Search for the cell housing the specified text and yield its [x, y] center coordinate. 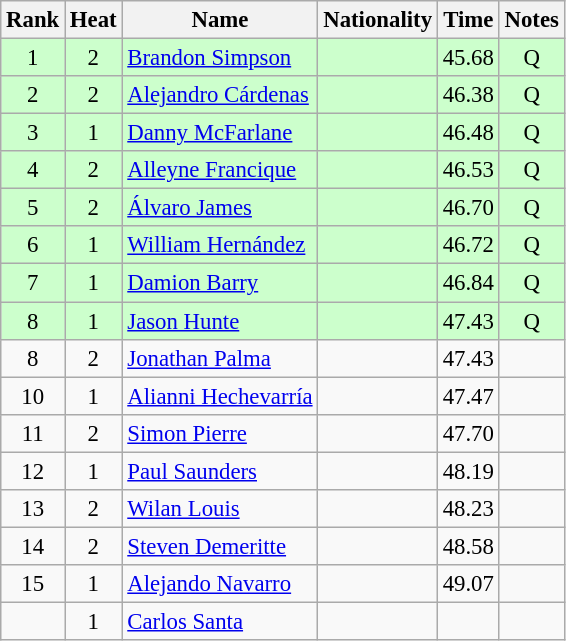
Rank [33, 20]
Notes [532, 20]
46.38 [468, 95]
12 [33, 471]
7 [33, 283]
Simon Pierre [220, 433]
4 [33, 170]
45.68 [468, 58]
46.53 [468, 170]
3 [33, 133]
48.23 [468, 509]
William Hernández [220, 245]
Damion Barry [220, 283]
Carlos Santa [220, 621]
49.07 [468, 584]
Alianni Hechevarría [220, 396]
Paul Saunders [220, 471]
Alejandro Cárdenas [220, 95]
48.19 [468, 471]
47.47 [468, 396]
11 [33, 433]
Brandon Simpson [220, 58]
14 [33, 546]
46.84 [468, 283]
10 [33, 396]
46.70 [468, 208]
48.58 [468, 546]
Danny McFarlane [220, 133]
Jonathan Palma [220, 358]
Nationality [378, 20]
Time [468, 20]
5 [33, 208]
6 [33, 245]
Wilan Louis [220, 509]
47.70 [468, 433]
46.48 [468, 133]
13 [33, 509]
46.72 [468, 245]
Heat [94, 20]
Steven Demeritte [220, 546]
Alleyne Francique [220, 170]
Alejando Navarro [220, 584]
Name [220, 20]
Álvaro James [220, 208]
Jason Hunte [220, 321]
15 [33, 584]
